Search for the cell housing the specified text and yield its [x, y] center coordinate. 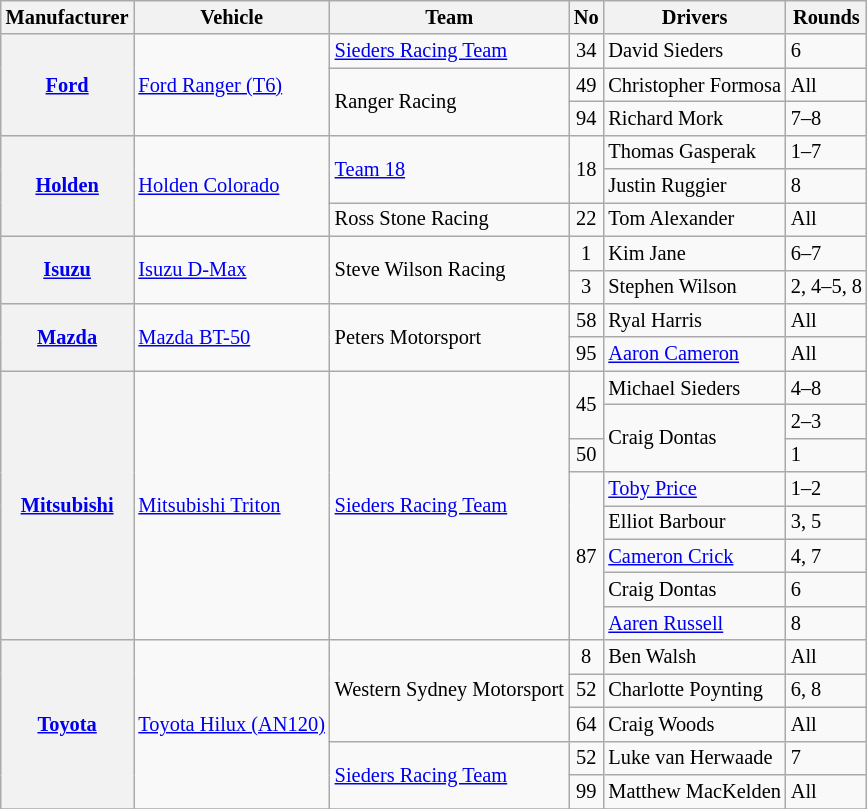
David Sieders [694, 51]
Isuzu [68, 270]
7 [826, 758]
Christopher Formosa [694, 85]
Holden Colorado [232, 186]
Justin Ruggier [694, 186]
Rounds [826, 17]
49 [586, 85]
Mazda [68, 336]
Ford Ranger (T6) [232, 84]
Tom Alexander [694, 219]
2–3 [826, 421]
Ranger Racing [450, 102]
Michael Sieders [694, 388]
64 [586, 724]
Mazda BT-50 [232, 336]
Peters Motorsport [450, 336]
Drivers [694, 17]
4–8 [826, 388]
99 [586, 791]
No [586, 17]
Matthew MacKelden [694, 791]
6, 8 [826, 690]
Aaron Cameron [694, 354]
Team [450, 17]
Mitsubishi [68, 506]
Ryal Harris [694, 320]
4, 7 [826, 556]
Toyota [68, 724]
Isuzu D-Max [232, 270]
Thomas Gasperak [694, 152]
3 [586, 287]
Elliot Barbour [694, 522]
2, 4–5, 8 [826, 287]
Toyota Hilux (AN120) [232, 724]
Luke van Herwaade [694, 758]
Craig Woods [694, 724]
18 [586, 168]
Ross Stone Racing [450, 219]
87 [586, 556]
22 [586, 219]
Charlotte Poynting [694, 690]
94 [586, 118]
1–7 [826, 152]
Holden [68, 186]
58 [586, 320]
Aaren Russell [694, 623]
Vehicle [232, 17]
50 [586, 455]
7–8 [826, 118]
45 [586, 404]
Ford [68, 84]
Toby Price [694, 489]
Manufacturer [68, 17]
Western Sydney Motorsport [450, 690]
6–7 [826, 253]
1–2 [826, 489]
Steve Wilson Racing [450, 270]
Mitsubishi Triton [232, 506]
Cameron Crick [694, 556]
Richard Mork [694, 118]
34 [586, 51]
Team 18 [450, 168]
Ben Walsh [694, 657]
3, 5 [826, 522]
95 [586, 354]
Stephen Wilson [694, 287]
Kim Jane [694, 253]
